Find where the given text appears and provide that cell's center as (X, Y) coordinate. 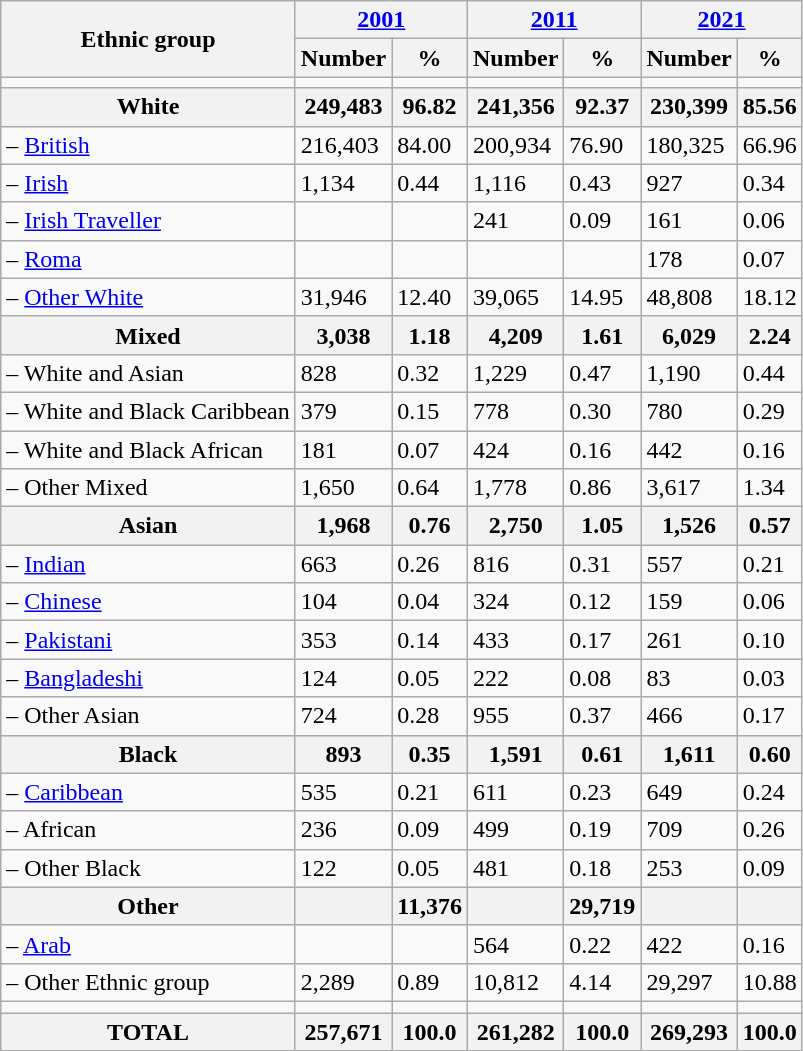
249,483 (343, 107)
– White and Black Caribbean (148, 411)
324 (515, 602)
– Arab (148, 944)
10,812 (515, 982)
0.34 (770, 183)
0.28 (430, 716)
0.18 (602, 868)
4.14 (602, 982)
1.34 (770, 488)
230,399 (689, 107)
3,038 (343, 335)
828 (343, 373)
261,282 (515, 1031)
564 (515, 944)
180,325 (689, 145)
0.61 (602, 754)
29,719 (602, 906)
724 (343, 716)
379 (343, 411)
2,289 (343, 982)
76.90 (602, 145)
1,526 (689, 526)
1,611 (689, 754)
122 (343, 868)
649 (689, 792)
3,617 (689, 488)
216,403 (343, 145)
927 (689, 183)
18.12 (770, 297)
14.95 (602, 297)
– British (148, 145)
White (148, 107)
– Irish (148, 183)
269,293 (689, 1031)
– White and Black African (148, 449)
1,650 (343, 488)
– Pakistani (148, 640)
48,808 (689, 297)
– White and Asian (148, 373)
– Other Mixed (148, 488)
0.24 (770, 792)
0.14 (430, 640)
1,968 (343, 526)
TOTAL (148, 1031)
1,229 (515, 373)
Mixed (148, 335)
66.96 (770, 145)
535 (343, 792)
83 (689, 678)
200,934 (515, 145)
31,946 (343, 297)
0.86 (602, 488)
0.89 (430, 982)
611 (515, 792)
0.12 (602, 602)
– Caribbean (148, 792)
353 (343, 640)
4,209 (515, 335)
557 (689, 564)
1,591 (515, 754)
0.30 (602, 411)
2001 (381, 20)
709 (689, 830)
0.15 (430, 411)
6,029 (689, 335)
780 (689, 411)
181 (343, 449)
0.43 (602, 183)
2.24 (770, 335)
442 (689, 449)
0.60 (770, 754)
12.40 (430, 297)
39,065 (515, 297)
0.23 (602, 792)
433 (515, 640)
– Other Ethnic group (148, 982)
0.76 (430, 526)
0.37 (602, 716)
– Roma (148, 259)
– Other White (148, 297)
778 (515, 411)
– Other Black (148, 868)
1.61 (602, 335)
1.05 (602, 526)
2021 (722, 20)
241,356 (515, 107)
955 (515, 716)
0.19 (602, 830)
Ethnic group (148, 39)
85.56 (770, 107)
222 (515, 678)
663 (343, 564)
Black (148, 754)
– Indian (148, 564)
84.00 (430, 145)
104 (343, 602)
161 (689, 221)
0.31 (602, 564)
92.37 (602, 107)
466 (689, 716)
2011 (554, 20)
Asian (148, 526)
124 (343, 678)
1,116 (515, 183)
– Bangladeshi (148, 678)
0.64 (430, 488)
96.82 (430, 107)
253 (689, 868)
0.32 (430, 373)
– Other Asian (148, 716)
0.57 (770, 526)
0.47 (602, 373)
0.08 (602, 678)
Other (148, 906)
– Chinese (148, 602)
893 (343, 754)
11,376 (430, 906)
422 (689, 944)
236 (343, 830)
178 (689, 259)
261 (689, 640)
– African (148, 830)
481 (515, 868)
1,134 (343, 183)
10.88 (770, 982)
424 (515, 449)
257,671 (343, 1031)
2,750 (515, 526)
241 (515, 221)
0.29 (770, 411)
499 (515, 830)
816 (515, 564)
1,778 (515, 488)
– Irish Traveller (148, 221)
0.04 (430, 602)
1,190 (689, 373)
1.18 (430, 335)
0.10 (770, 640)
29,297 (689, 982)
159 (689, 602)
0.03 (770, 678)
0.35 (430, 754)
0.22 (602, 944)
